Extract the [X, Y] coordinate from the center of the cell holding the provided text.  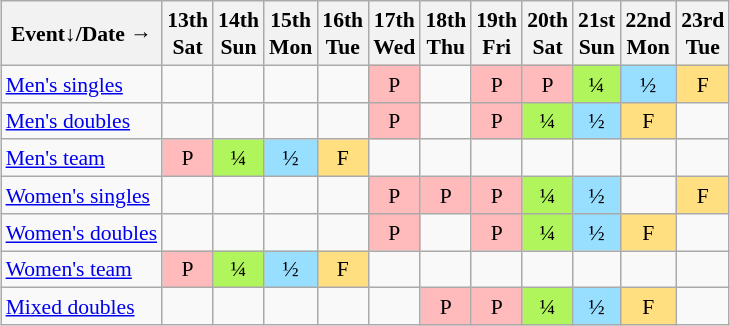
17thWed [394, 33]
Men's doubles [82, 120]
Event↓/Date → [82, 33]
16thTue [342, 33]
14thSun [238, 33]
13thSat [188, 33]
Men's singles [82, 84]
22ndMon [648, 33]
19thFri [496, 33]
20thSat [548, 33]
23rdTue [702, 33]
Men's team [82, 158]
Women's doubles [82, 232]
Women's singles [82, 194]
21stSun [596, 33]
18thThu [446, 33]
Mixed doubles [82, 306]
Women's team [82, 268]
15thMon [290, 33]
